Return the [x, y] coordinate for the center point of the cell that contains the specified text.  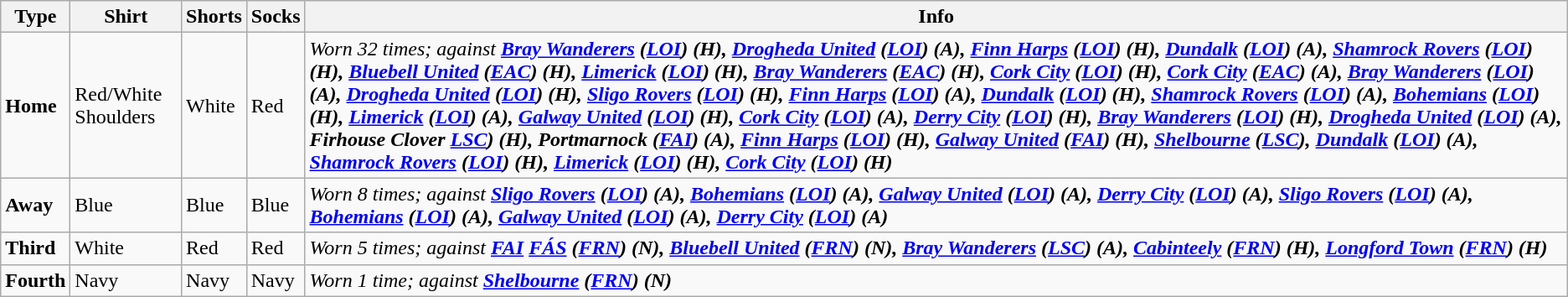
Red/White Shoulders [126, 106]
Fourth [35, 280]
Shirt [126, 17]
Socks [276, 17]
Worn 5 times; against FAI FÁS (FRN) (N), Bluebell United (FRN) (N), Bray Wanderers (LSC) (A), Cabinteely (FRN) (H), Longford Town (FRN) (H) [936, 248]
Home [35, 106]
Info [936, 17]
Worn 1 time; against Shelbourne (FRN) (N) [936, 280]
Shorts [214, 17]
Third [35, 248]
Away [35, 205]
Type [35, 17]
